Identify which cell holds the provided text, then report its (x, y) central coordinate. 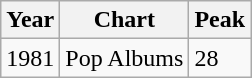
Year (30, 20)
Pop Albums (124, 58)
Peak (220, 20)
28 (220, 58)
Chart (124, 20)
1981 (30, 58)
